Return the (x, y) coordinate for the center point of the cell that contains the specified text.  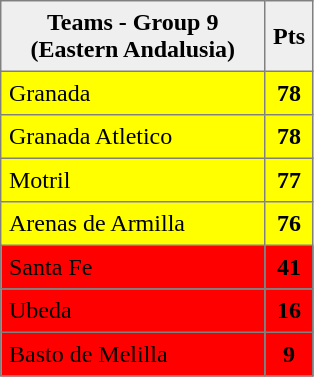
Santa Fe (133, 267)
Teams - Group 9 (Eastern Andalusia) (133, 36)
76 (289, 224)
Granada Atletico (133, 137)
41 (289, 267)
Ubeda (133, 311)
Pts (289, 36)
77 (289, 180)
Motril (133, 180)
16 (289, 311)
Basto de Melilla (133, 354)
Arenas de Armilla (133, 224)
9 (289, 354)
Granada (133, 93)
